Scan for the cell matching the given text and deliver its [X, Y] coordinate at center. 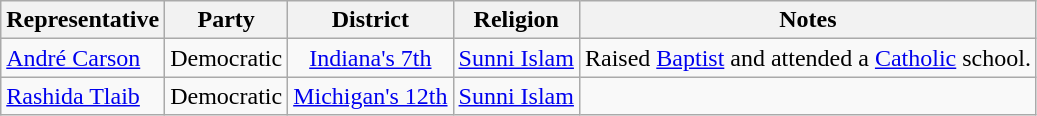
Party [226, 20]
District [370, 20]
Indiana's 7th [370, 58]
Representative [83, 20]
Raised Baptist and attended a Catholic school. [808, 58]
Notes [808, 20]
Rashida Tlaib [83, 96]
André Carson [83, 58]
Religion [516, 20]
Michigan's 12th [370, 96]
